Return (x, y) of the center of cell containing provided text 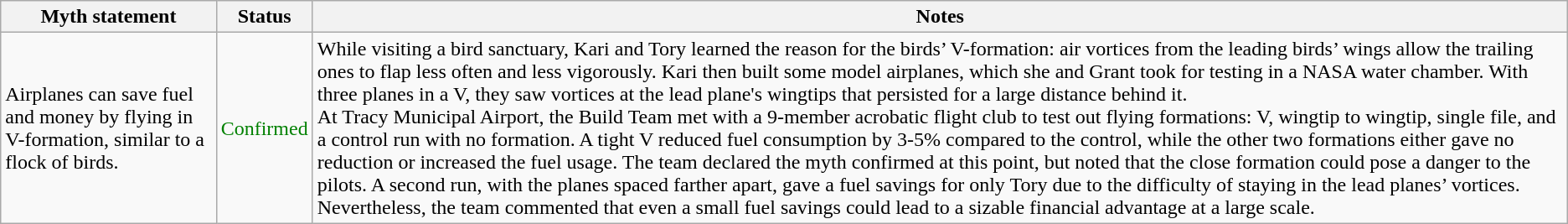
Airplanes can save fuel and money by flying in V-formation, similar to a flock of birds. (109, 128)
Status (265, 17)
Notes (940, 17)
Confirmed (265, 128)
Myth statement (109, 17)
